Find where the given text appears and provide that cell's center as [X, Y] coordinate. 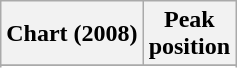
Peakposition [189, 34]
Chart (2008) [72, 34]
